Identify which cell holds the provided text, then report its (x, y) central coordinate. 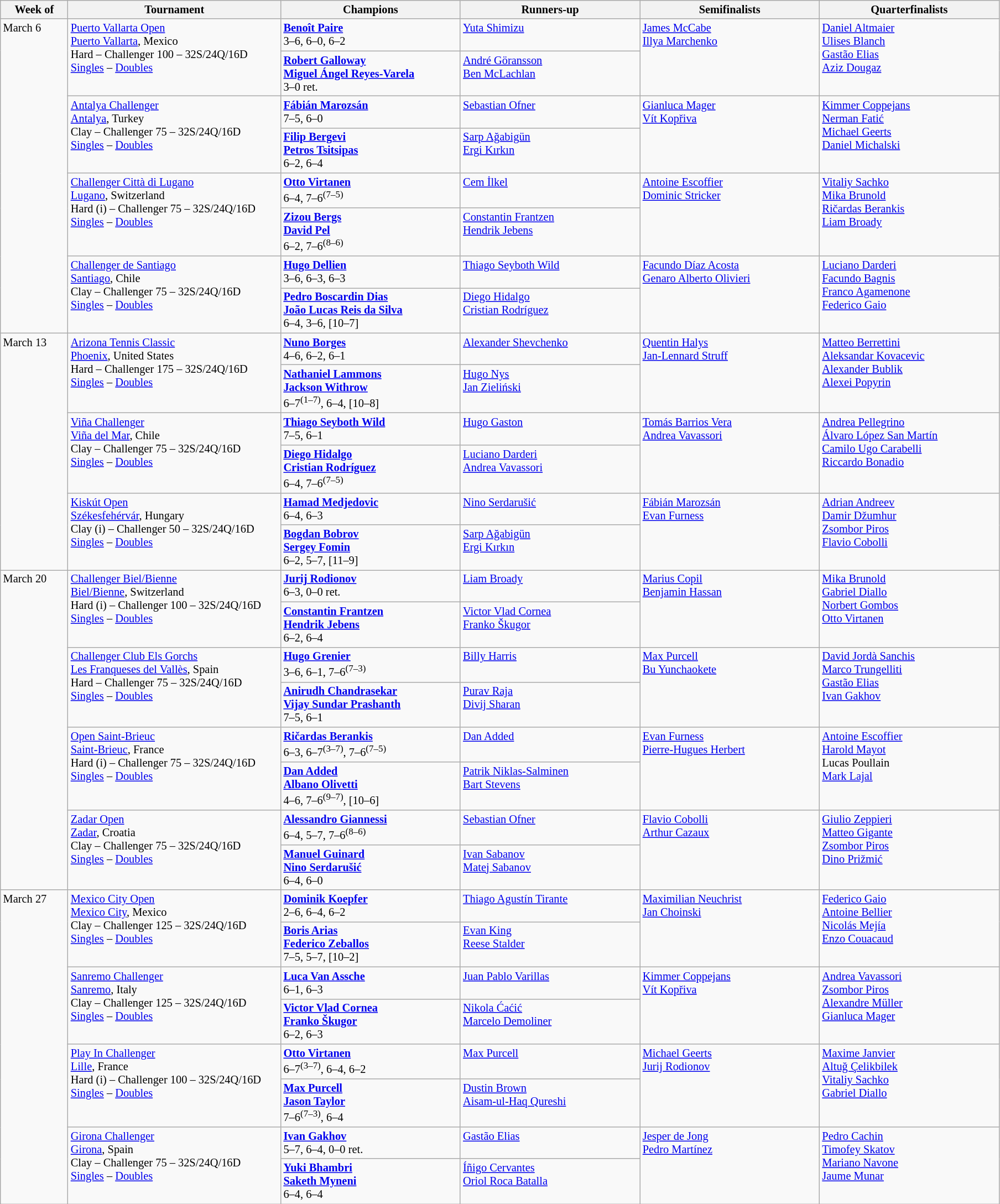
Challenger Club Els GorchsLes Franqueses del Vallès, Spain Hard – Challenger 75 – 32S/24Q/16DSingles – Doubles (175, 687)
Quentin Halys Jan-Lennard Struff (730, 373)
Michael Geerts Jurij Rodionov (730, 1085)
Sanremo ChallengerSanremo, Italy Clay – Challenger 125 – 32S/24Q/16DSingles – Doubles (175, 1005)
March 27 (34, 1047)
March 13 (34, 451)
Boris Arias Federico Zeballos7–5, 5–7, [10–2] (371, 944)
Nikola Ćaćić Marcelo Demoliner (550, 1021)
Pedro Cachin Timofey Skatov Mariano Navone Jaume Munar (909, 1165)
Flavio Cobolli Arthur Cazaux (730, 849)
Jurij Rodionov6–3, 0–0 ret. (371, 586)
Andrea Vavassori Zsombor Piros Alexandre Müller Gianluca Mager (909, 1005)
Max Purcell (550, 1061)
Semifinalists (730, 9)
Luciano Darderi Facundo Bagnis Franco Agamenone Federico Gaio (909, 294)
Antoine Escoffier Dominic Stricker (730, 215)
Antalya ChallengerAntalya, Turkey Clay – Challenger 75 – 32S/24Q/16DSingles – Doubles (175, 134)
Challenger Città di LuganoLugano, Switzerland Hard (i) – Challenger 75 – 32S/24Q/16DSingles – Doubles (175, 215)
Quarterfinalists (909, 9)
Kimmer Coppejans Vít Kopřiva (730, 1005)
Max Purcell Bu Yunchaokete (730, 687)
Challenger de SantiagoSantiago, Chile Clay – Challenger 75 – 32S/24Q/16DSingles – Doubles (175, 294)
Purav Raja Divij Sharan (550, 705)
Tournament (175, 9)
Dominik Koepfer2–6, 6–4, 6–2 (371, 906)
Ričardas Berankis6–3, 6–7(3–7), 7–6(7–5) (371, 744)
Nathaniel Lammons Jackson Withrow6–7(1–7), 6–4, [10–8] (371, 389)
Dustin Brown Aisam-ul-Haq Qureshi (550, 1103)
Puerto Vallarta OpenPuerto Vallarta, Mexico Hard – Challenger 100 – 32S/24Q/16DSingles – Doubles (175, 58)
Ivan Gakhov5–7, 6–4, 0–0 ret. (371, 1143)
Andrea Pellegrino Álvaro López San Martín Camilo Ugo Carabelli Riccardo Bonadio (909, 452)
Benoît Paire3–6, 6–0, 6–2 (371, 35)
James McCabe Illya Marchenko (730, 58)
Zadar OpenZadar, Croatia Clay – Challenger 75 – 32S/24Q/16DSingles – Doubles (175, 849)
Maxime Janvier Altuğ Çelikbilek Vitaliy Sachko Gabriel Diallo (909, 1085)
Luciano Darderi Andrea Vavassori (550, 469)
Max Purcell Jason Taylor7–6(7–3), 6–4 (371, 1103)
Kiskút OpenSzékesfehérvár, Hungary Clay (i) – Challenger 50 – 32S/24Q/16DSingles – Doubles (175, 531)
Filip Bergevi Petros Tsitsipas6–2, 6–4 (371, 150)
Constantin Frantzen Hendrik Jebens6–2, 6–4 (371, 624)
Tomás Barrios Vera Andrea Vavassori (730, 452)
Gastão Elias (550, 1143)
Marius Copil Benjamin Hassan (730, 608)
Viña ChallengerViña del Mar, Chile Clay – Challenger 75 – 32S/24Q/16DSingles – Doubles (175, 452)
Luca Van Assche6–1, 6–3 (371, 983)
Manuel Guinard Nino Serdarušić6–4, 6–0 (371, 867)
Otto Virtanen6–7(3–7), 6–4, 6–2 (371, 1061)
Mexico City OpenMexico City, Mexico Clay – Challenger 125 – 32S/24Q/16DSingles – Doubles (175, 928)
Billy Harris (550, 665)
Ivan Sabanov Matej Sabanov (550, 867)
Constantin Frantzen Hendrik Jebens (550, 232)
Girona ChallengerGirona, Spain Clay – Challenger 75 – 32S/24Q/16DSingles – Doubles (175, 1165)
Yuki Bhambri Saketh Myneni6–4, 6–4 (371, 1181)
Evan Furness Pierre-Hugues Herbert (730, 768)
Adrian Andreev Damir Džumhur Zsombor Piros Flavio Cobolli (909, 531)
Alexander Shevchenko (550, 349)
Hamad Medjedovic6–4, 6–3 (371, 509)
Diego Hidalgo Cristian Rodríguez (550, 310)
Antoine Escoffier Harold Mayot Lucas Poullain Mark Lajal (909, 768)
Diego Hidalgo Cristian Rodríguez6–4, 7–6(7–5) (371, 469)
Robert Galloway Miguel Ángel Reyes-Varela3–0 ret. (371, 74)
Hugo Gaston (550, 429)
Open Saint-BrieucSaint-Brieuc, France Hard (i) – Challenger 75 – 32S/24Q/16DSingles – Doubles (175, 768)
Zizou Bergs David Pel6–2, 7–6(8–6) (371, 232)
Cem İlkel (550, 190)
Victor Vlad Cornea Franko Škugor (550, 624)
Otto Virtanen6–4, 7–6(7–5) (371, 190)
Runners-up (550, 9)
Alessandro Giannessi6–4, 5–7, 7–6(8–6) (371, 827)
Matteo Berrettini Aleksandar Kovacevic Alexander Bublik Alexei Popyrin (909, 373)
Gianluca Mager Vít Kopřiva (730, 134)
Íñigo Cervantes Oriol Roca Batalla (550, 1181)
Challenger Biel/BienneBiel/Bienne, Switzerland Hard (i) – Challenger 100 – 32S/24Q/16DSingles – Doubles (175, 608)
Patrik Niklas-Salminen Bart Stevens (550, 785)
Arizona Tennis ClassicPhoenix, United States Hard – Challenger 175 – 32S/24Q/16DSingles – Doubles (175, 373)
Bogdan Bobrov Sergey Fomin6–2, 5–7, [11–9] (371, 548)
Liam Broady (550, 586)
Giulio Zeppieri Matteo Gigante Zsombor Piros Dino Prižmić (909, 849)
Maximilian Neuchrist Jan Choinski (730, 928)
Facundo Díaz Acosta Genaro Alberto Olivieri (730, 294)
Fábián Marozsán Evan Furness (730, 531)
Champions (371, 9)
Yuta Shimizu (550, 35)
Week of (34, 9)
Victor Vlad Cornea Franko Škugor6–2, 6–3 (371, 1021)
Thiago Agustín Tirante (550, 906)
Hugo Dellien3–6, 6–3, 6–3 (371, 272)
Pedro Boscardin Dias João Lucas Reis da Silva6–4, 3–6, [10–7] (371, 310)
Federico Gaio Antoine Bellier Nicolás Mejía Enzo Couacaud (909, 928)
March 6 (34, 176)
Hugo Nys Jan Zieliński (550, 389)
March 20 (34, 729)
Fábián Marozsán7–5, 6–0 (371, 112)
Daniel Altmaier Ulises Blanch Gastão Elias Aziz Dougaz (909, 58)
Nuno Borges4–6, 6–2, 6–1 (371, 349)
Evan King Reese Stalder (550, 944)
Anirudh Chandrasekar Vijay Sundar Prashanth7–5, 6–1 (371, 705)
David Jordà Sanchis Marco Trungelliti Gastão Elias Ivan Gakhov (909, 687)
Mika Brunold Gabriel Diallo Norbert Gombos Otto Virtanen (909, 608)
Kimmer Coppejans Nerman Fatić Michael Geerts Daniel Michalski (909, 134)
Play In ChallengerLille, France Hard (i) – Challenger 100 – 32S/24Q/16DSingles – Doubles (175, 1085)
Dan Added Albano Olivetti4–6, 7–6(9–7), [10–6] (371, 785)
Thiago Seyboth Wild7–5, 6–1 (371, 429)
Hugo Grenier3–6, 6–1, 7–6(7–3) (371, 665)
Jesper de Jong Pedro Martínez (730, 1165)
Vitaliy Sachko Mika Brunold Ričardas Berankis Liam Broady (909, 215)
Dan Added (550, 744)
André Göransson Ben McLachlan (550, 74)
Juan Pablo Varillas (550, 983)
Thiago Seyboth Wild (550, 272)
Nino Serdarušić (550, 509)
